Scan for the cell matching the given text and deliver its (x, y) coordinate at center. 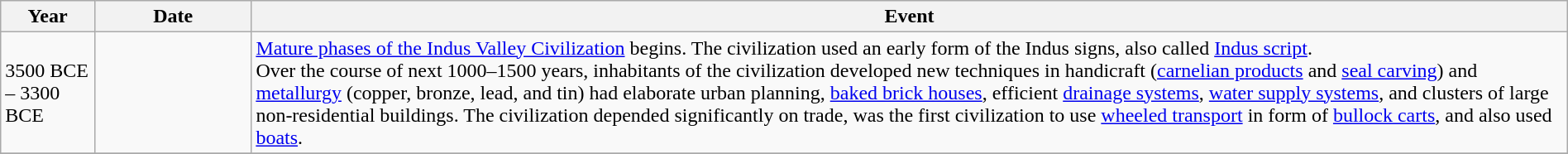
Year (48, 17)
Event (910, 17)
3500 BCE – 3300 BCE (48, 93)
Date (172, 17)
